Find where the given text appears and provide that cell's center as (X, Y) coordinate. 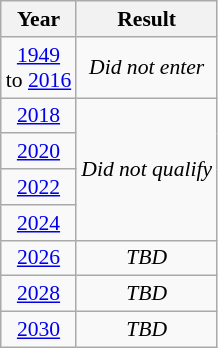
2030 (38, 330)
2026 (38, 258)
2018 (38, 116)
Did not enter (146, 68)
2020 (38, 152)
2028 (38, 294)
Year (38, 19)
Result (146, 19)
2022 (38, 187)
2024 (38, 223)
1949to 2016 (38, 68)
Did not qualify (146, 169)
